Provide the [x, y] coordinate of the cell's center where the given text is located.  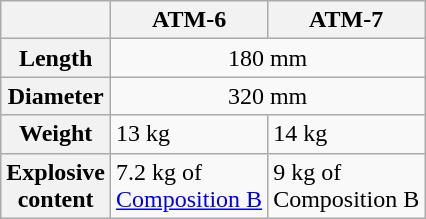
14 kg [346, 134]
7.2 kg of Composition B [190, 186]
Weight [56, 134]
ATM-7 [346, 20]
180 mm [268, 58]
9 kg of Composition B [346, 186]
Diameter [56, 96]
13 kg [190, 134]
320 mm [268, 96]
Length [56, 58]
Explosive content [56, 186]
ATM-6 [190, 20]
